Identify which cell holds the provided text, then report its [X, Y] central coordinate. 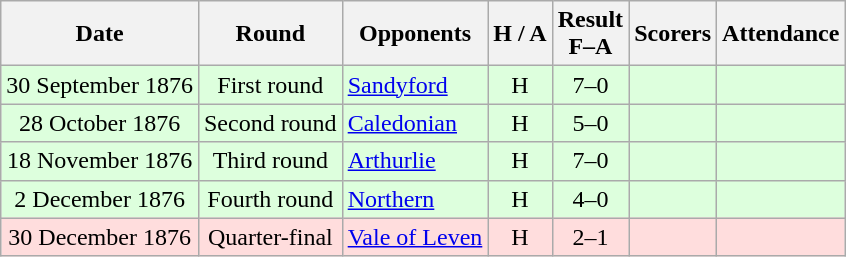
ResultF–A [590, 34]
2–1 [590, 237]
Vale of Leven [415, 237]
30 September 1876 [100, 85]
30 December 1876 [100, 237]
Northern [415, 199]
28 October 1876 [100, 123]
Sandyford [415, 85]
2 December 1876 [100, 199]
Date [100, 34]
Round [270, 34]
Second round [270, 123]
Attendance [781, 34]
Arthurlie [415, 161]
Opponents [415, 34]
5–0 [590, 123]
Third round [270, 161]
H / A [520, 34]
Caledonian [415, 123]
First round [270, 85]
Scorers [673, 34]
18 November 1876 [100, 161]
Quarter-final [270, 237]
4–0 [590, 199]
Fourth round [270, 199]
